For the text-containing cell, return its midpoint in (x, y) coordinate format. 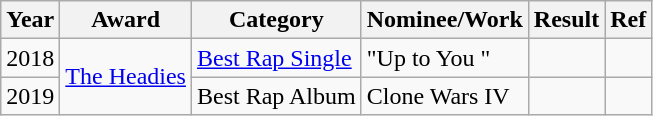
Award (126, 20)
Year (30, 20)
2018 (30, 58)
Ref (628, 20)
The Headies (126, 77)
"Up to You " (444, 58)
Category (276, 20)
Clone Wars IV (444, 96)
Nominee/Work (444, 20)
Best Rap Album (276, 96)
Best Rap Single (276, 58)
2019 (30, 96)
Result (566, 20)
